Identify which cell holds the provided text, then report its (X, Y) central coordinate. 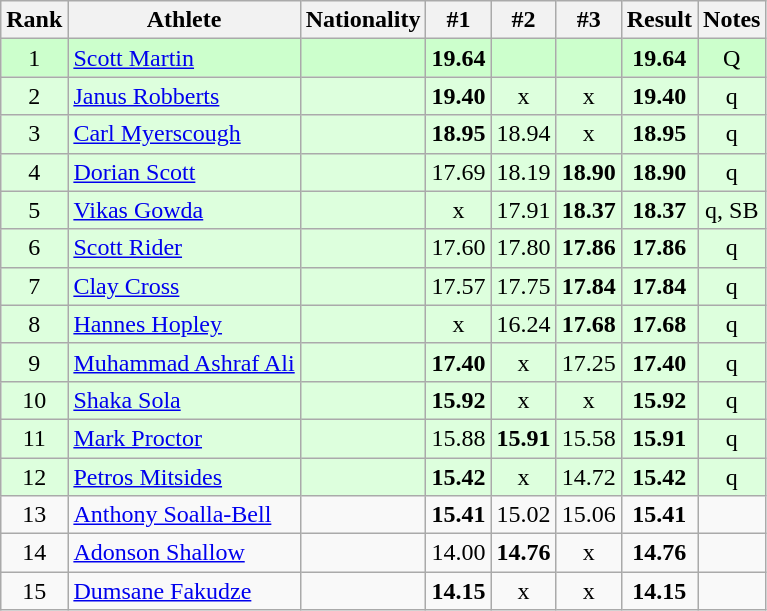
Scott Rider (184, 248)
15.06 (588, 515)
Result (659, 20)
Q (732, 58)
Dorian Scott (184, 172)
17.69 (458, 172)
Clay Cross (184, 286)
13 (34, 515)
10 (34, 400)
#2 (524, 20)
17.57 (458, 286)
#3 (588, 20)
Notes (732, 20)
Scott Martin (184, 58)
Nationality (363, 20)
1 (34, 58)
Petros Mitsides (184, 477)
Janus Robberts (184, 96)
Athlete (184, 20)
Dumsane Fakudze (184, 591)
17.60 (458, 248)
Rank (34, 20)
3 (34, 134)
6 (34, 248)
Mark Proctor (184, 438)
12 (34, 477)
15.02 (524, 515)
15 (34, 591)
16.24 (524, 324)
Adonson Shallow (184, 553)
q, SB (732, 210)
17.80 (524, 248)
9 (34, 362)
2 (34, 96)
7 (34, 286)
17.25 (588, 362)
8 (34, 324)
11 (34, 438)
18.94 (524, 134)
Anthony Soalla-Bell (184, 515)
#1 (458, 20)
4 (34, 172)
14.00 (458, 553)
14 (34, 553)
Shaka Sola (184, 400)
Carl Myerscough (184, 134)
17.75 (524, 286)
15.88 (458, 438)
17.91 (524, 210)
18.19 (524, 172)
Vikas Gowda (184, 210)
Muhammad Ashraf Ali (184, 362)
5 (34, 210)
15.58 (588, 438)
14.72 (588, 477)
Hannes Hopley (184, 324)
